Scan for the cell matching the given text and deliver its (X, Y) coordinate at center. 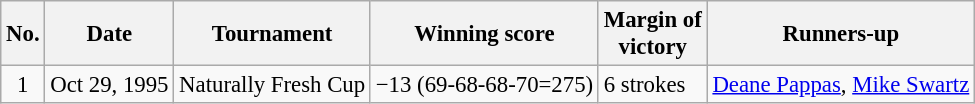
Deane Pappas, Mike Swartz (840, 85)
−13 (69-68-68-70=275) (484, 85)
Tournament (272, 34)
Naturally Fresh Cup (272, 85)
Date (110, 34)
Oct 29, 1995 (110, 85)
1 (23, 85)
Runners-up (840, 34)
Margin ofvictory (652, 34)
No. (23, 34)
6 strokes (652, 85)
Winning score (484, 34)
